Locate the cell with the specified text and output its [X, Y] center coordinate. 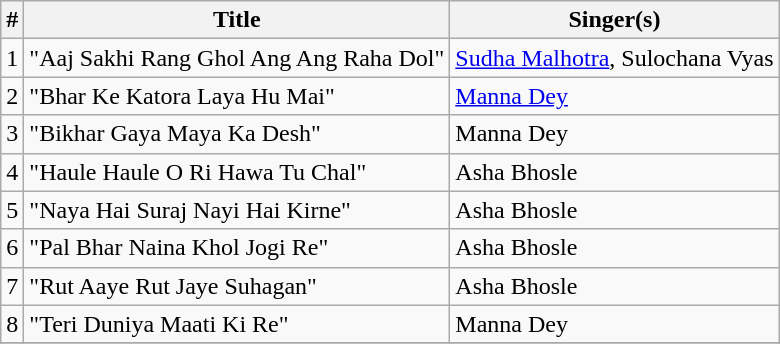
"Bhar Ke Katora Laya Hu Mai" [237, 96]
"Pal Bhar Naina Khol Jogi Re" [237, 248]
"Naya Hai Suraj Nayi Hai Kirne" [237, 210]
6 [12, 248]
5 [12, 210]
8 [12, 324]
"Bikhar Gaya Maya Ka Desh" [237, 134]
3 [12, 134]
2 [12, 96]
# [12, 20]
1 [12, 58]
4 [12, 172]
7 [12, 286]
Sudha Malhotra, Sulochana Vyas [614, 58]
"Haule Haule O Ri Hawa Tu Chal" [237, 172]
"Aaj Sakhi Rang Ghol Ang Ang Raha Dol" [237, 58]
"Rut Aaye Rut Jaye Suhagan" [237, 286]
Singer(s) [614, 20]
"Teri Duniya Maati Ki Re" [237, 324]
Title [237, 20]
